From the cell containing the given text, extract its center point as (x, y) coordinate. 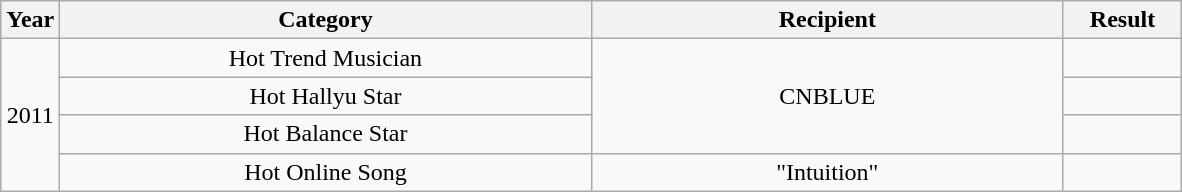
"Intuition" (827, 172)
Hot Trend Musician (326, 58)
2011 (30, 115)
Hot Hallyu Star (326, 96)
Hot Balance Star (326, 134)
Recipient (827, 20)
Category (326, 20)
CNBLUE (827, 96)
Year (30, 20)
Result (1122, 20)
Hot Online Song (326, 172)
